Extract the [X, Y] coordinate from the center of the cell holding the provided text.  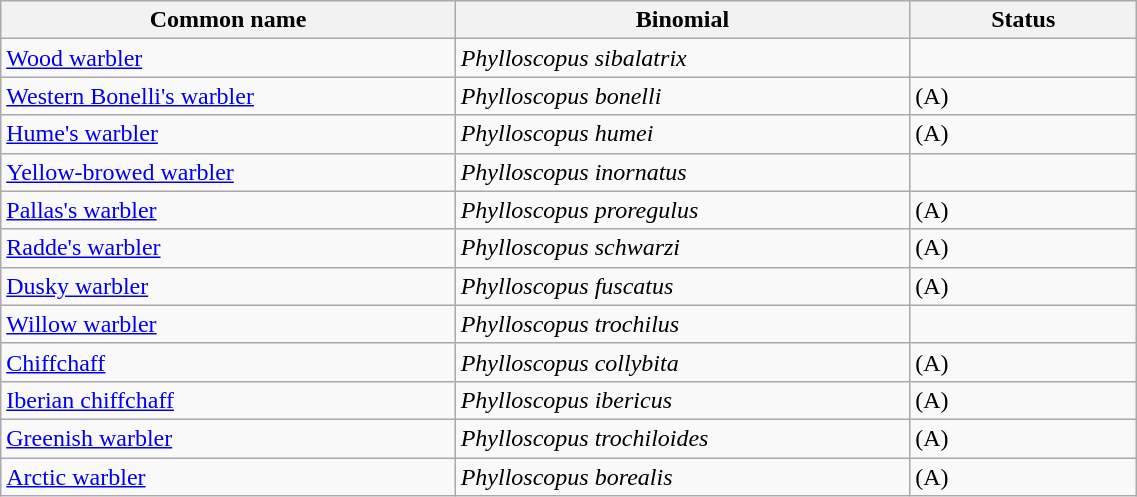
Chiffchaff [228, 362]
Willow warbler [228, 324]
Phylloscopus fuscatus [682, 286]
Phylloscopus inornatus [682, 172]
Phylloscopus bonelli [682, 96]
Phylloscopus ibericus [682, 400]
Common name [228, 20]
Pallas's warbler [228, 210]
Yellow-browed warbler [228, 172]
Wood warbler [228, 58]
Phylloscopus proregulus [682, 210]
Phylloscopus humei [682, 134]
Phylloscopus trochiloides [682, 438]
Status [1024, 20]
Western Bonelli's warbler [228, 96]
Arctic warbler [228, 477]
Greenish warbler [228, 438]
Binomial [682, 20]
Radde's warbler [228, 248]
Phylloscopus trochilus [682, 324]
Phylloscopus collybita [682, 362]
Phylloscopus sibalatrix [682, 58]
Phylloscopus schwarzi [682, 248]
Dusky warbler [228, 286]
Phylloscopus borealis [682, 477]
Iberian chiffchaff [228, 400]
Hume's warbler [228, 134]
